Return the (x, y) coordinate for the center point of the cell that contains the specified text.  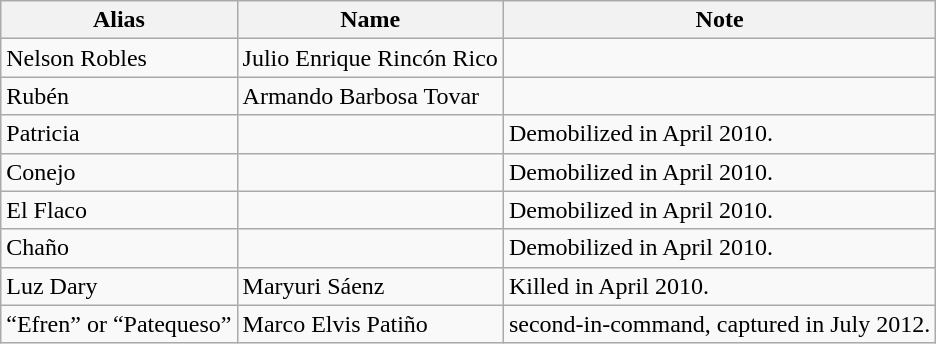
second-in-command, captured in July 2012. (719, 324)
Conejo (119, 172)
Luz Dary (119, 286)
Julio Enrique Rincón Rico (370, 58)
El Flaco (119, 210)
Nelson Robles (119, 58)
Chaño (119, 248)
Note (719, 20)
Alias (119, 20)
Marco Elvis Patiño (370, 324)
Killed in April 2010. (719, 286)
“Efren” or “Patequeso” (119, 324)
Name (370, 20)
Rubén (119, 96)
Maryuri Sáenz (370, 286)
Patricia (119, 134)
Armando Barbosa Tovar (370, 96)
